For the text-containing cell, return its midpoint in (x, y) coordinate format. 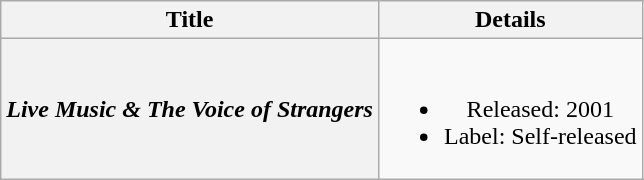
Live Music & The Voice of Strangers (190, 109)
Released: 2001Label: Self-released (510, 109)
Details (510, 20)
Title (190, 20)
